Search for the cell housing the specified text and yield its (x, y) center coordinate. 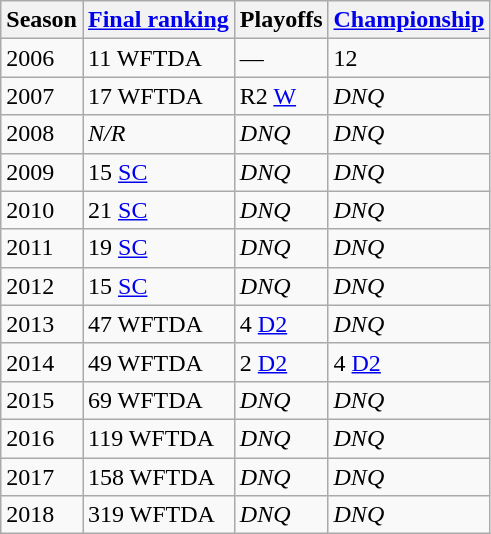
2011 (42, 248)
R2 W (281, 96)
49 WFTDA (158, 362)
21 SC (158, 210)
319 WFTDA (158, 515)
2018 (42, 515)
2016 (42, 438)
2012 (42, 286)
Playoffs (281, 20)
2017 (42, 477)
2007 (42, 96)
19 SC (158, 248)
158 WFTDA (158, 477)
69 WFTDA (158, 400)
Final ranking (158, 20)
N/R (158, 134)
2015 (42, 400)
2 D2 (281, 362)
17 WFTDA (158, 96)
Season (42, 20)
12 (409, 58)
11 WFTDA (158, 58)
2008 (42, 134)
2014 (42, 362)
— (281, 58)
47 WFTDA (158, 324)
Championship (409, 20)
119 WFTDA (158, 438)
2009 (42, 172)
2010 (42, 210)
2013 (42, 324)
2006 (42, 58)
